From the cell containing the given text, extract its center point as [X, Y] coordinate. 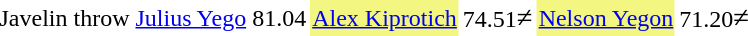
Julius Yego [191, 18]
81.04 [280, 18]
74.51≠ [498, 18]
Alex Kiprotich [385, 18]
Nelson Yegon [606, 18]
